Determine the (X, Y) coordinate at the center of the cell enclosing the given text.  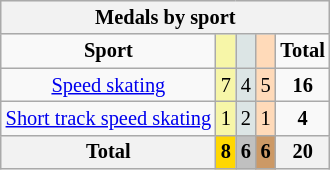
Sport (108, 51)
8 (226, 152)
16 (303, 85)
Short track speed skating (108, 118)
Speed skating (108, 85)
2 (246, 118)
7 (226, 85)
5 (266, 85)
Medals by sport (166, 17)
20 (303, 152)
